Locate the cell with the specified text and output its [X, Y] center coordinate. 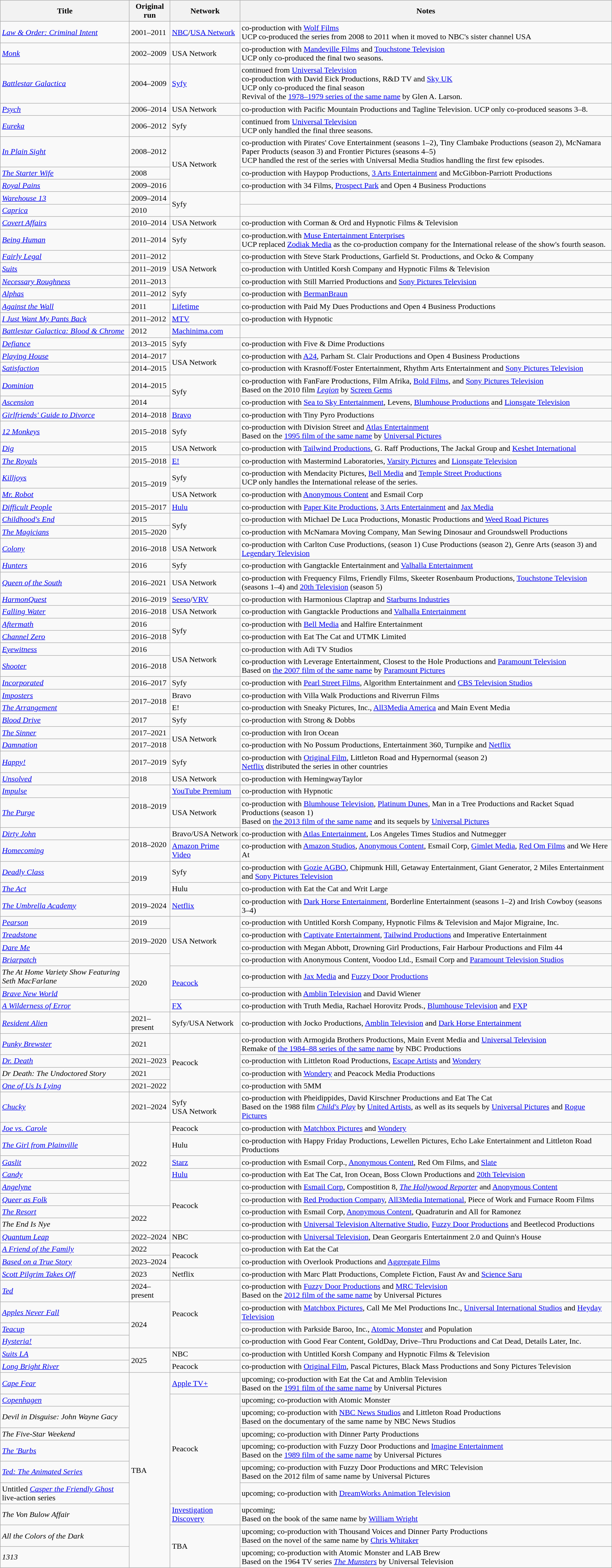
2006–2012 [150, 126]
upcoming; co-production with Thousand Voices and Dinner Party ProductionsBased on the novel of the same name by Chris Whitaker [426, 1536]
Homecoming [65, 851]
co-production with Pearl Street Films, Algorithm Entertainment and CBS Television Studios [426, 683]
Aftermath [65, 624]
co-production with Frequency Films, Friendly Films, Skeeter Rosenbaum Productions, Touchstone Television (seasons 1–4) and 20th Television (season 5) [426, 583]
Covert Affairs [65, 223]
2011–2019 [150, 269]
2010–2014 [150, 223]
co-production with Red Production Company, All3Media International, Piece of Work and Furnace Room Films [426, 1200]
2015–2017 [150, 507]
co-production with Jax Media and Fuzzy Door Productions [426, 977]
2009–2016 [150, 185]
Lifetime [205, 306]
Punky Brewster [65, 1044]
co-production with Krasnoff/Foster Entertainment, Rhythm Arts Entertainment and Sony Pictures Television [426, 368]
12 Monkeys [65, 432]
Amazon Prime Video [205, 851]
2010 [150, 210]
co-production with Esmail Corp, Anonymous Content, Quadraturin and All for Ramonez [426, 1212]
Falling Water [65, 612]
2017–2021 [150, 733]
Blood Drive [65, 720]
co-production with Matchbox Pictures, Call Me Mel Productions Inc., Universal International Studios and Heyday Television [426, 1312]
NBC/USA Network [205, 32]
Happy! [65, 762]
co-production with Wolf FilmsUCP co-produced the series from 2008 to 2011 when it moved to NBC's sister channel USA [426, 32]
co-production with Pacific Mountain Productions and Tagline Television. UCP only co-produced seasons 3–8. [426, 109]
Eureka [65, 126]
The At Home Variety Show Featuring Seth MacFarlane [65, 977]
2013–2015 [150, 344]
Copenhagen [65, 1400]
Difficult People [65, 507]
Shooter [65, 666]
co-production with 34 Films, Prospect Park and Open 4 Business Productions [426, 185]
2020 [150, 983]
Machinima.com [205, 331]
Teacup [65, 1329]
Dominion [65, 385]
Devil in Disguise: John Wayne Gacy [65, 1417]
co-production with Strong & Dobbs [426, 720]
Suits LA [65, 1354]
co-production with BermanBraun [426, 294]
Unsolved [65, 779]
Battlestar Galactica: Blood & Chrome [65, 331]
Incorporated [65, 683]
co-production with Littleton Road Productions, Escape Artists and Wondery [426, 1061]
Battlestar Galactica [65, 84]
co-production with Original Film, Littleton Road and Hypernormal (season 2)Netflix distributed the series in other countries [426, 762]
co-production with Adi TV Studios [426, 649]
2017 [150, 720]
Satisfaction [65, 368]
Monk [65, 54]
2023–2024 [150, 1262]
Suits [65, 269]
2004–2009 [150, 84]
co-production with Eat the Cat and Writ Large [426, 889]
co-production with No Possum Productions, Entertainment 360, Turnpike and Netflix [426, 745]
Candy [65, 1174]
co-production with Anonymous Content, Voodoo Ltd., Esmail Corp and Paramount Television Studios [426, 960]
Ted: The Animated Series [65, 1472]
2014–2018 [150, 415]
The Act [65, 889]
Being Human [65, 239]
Mr. Robot [65, 495]
Dr. Death [65, 1061]
Resident Alien [65, 1023]
2021–2022 [150, 1086]
co-production with Anonymous Content and Esmail Corp [426, 495]
Queen of the South [65, 583]
co-production with A24, Parham St. Clair Productions and Open 4 Business Productions [426, 356]
Original run [150, 11]
The End Is Nye [65, 1224]
Dare Me [65, 947]
Eyewitness [65, 649]
2018–2020 [150, 844]
The Resort [65, 1212]
1313 [65, 1557]
co-production with Universal Television, Dean Georgaris Entertainment 2.0 and Quinn's House [426, 1237]
Killjoys [65, 478]
co-production with Jocko Productions, Amblin Television and Dark Horse Entertainment [426, 1023]
co-production with Haypop Productions, 3 Arts Entertainment and McGibbon-Parriott Productions [426, 173]
Impulse [65, 791]
continued from Universal TelevisionUCP only handled the final three seasons. [426, 126]
co-production with Tailwind Productions, G. Raff Productions, The Jackal Group and Keshet International [426, 448]
2008–2012 [150, 152]
upcoming; co-production with Fuzzy Door Productions and Imagine EntertainmentBased on the 1989 film of the same name by Universal Pictures [426, 1451]
Starz [205, 1162]
co-production with Corman & Ord and Hypnotic Films & Television [426, 223]
Joe vs. Carole [65, 1128]
Syfy/USA Network [205, 1023]
2006–2014 [150, 109]
co-production with Mandeville Films and Touchstone TelevisionUCP only co-produced the final two seasons. [426, 54]
co-production with Michael De Luca Productions, Monastic Productions and Weed Road Pictures [426, 520]
Apple TV+ [205, 1383]
2015–2020 [150, 532]
co-production with Sea to Sky Entertainment, Levens, Blumhouse Productions and Lionsgate Television [426, 402]
The Girl from Plainville [65, 1145]
co-production with Steve Stark Productions, Garfield St. Productions, and Ocko & Company [426, 257]
upcoming; co-production with Eat the Cat and Amblin TelevisionBased on the 1991 film of the same name by Universal Pictures [426, 1383]
Childhood's End [65, 520]
Scott Pilgrim Takes Off [65, 1274]
co-production with Bell Media and Halfire Entertainment [426, 624]
co-production with Amazon Studios, Anonymous Content, Esmail Corp, Gimlet Media, Red Om Films and We Here At [426, 851]
Royal Pains [65, 185]
upcoming; co-production with Dinner Party Productions [426, 1434]
co-production with Original Film, Pascal Pictures, Black Mass Productions and Sony Pictures Television [426, 1366]
co-production with Eat The Cat, Iron Ocean, Boss Clown Productions and 20th Television [426, 1174]
co-production with Division Street and Atlas EntertainmentBased on the 1995 film of the same name by Universal Pictures [426, 432]
co-production with Eat The Cat and UTMK Limited [426, 637]
co-production with Mastermind Laboratories, Varsity Pictures and Lionsgate Television [426, 461]
Notes [426, 11]
Network [205, 11]
co-production with FanFare Productions, Film Afrika, Bold Films, and Sony Pictures TelevisionBased on the 2010 film Legion by Screen Gems [426, 385]
co-production with Captivate Entertainment, Tailwind Productions and Imperative Entertainment [426, 935]
MTV [205, 319]
2023 [150, 1274]
co-production with Wondery and Peacock Media Productions [426, 1073]
Chucky [65, 1107]
2014–2017 [150, 356]
Colony [65, 549]
co-production with Atlas Entertainment, Los Angeles Times Studios and Nutmegger [426, 834]
co-production with Villa Walk Productions and Riverrun Films [426, 695]
2011–2013 [150, 281]
The Umbrella Academy [65, 906]
co-production with Overlook Productions and Aggregate Films [426, 1262]
co-production with HemingwayTaylor [426, 779]
2014 [150, 402]
Investigation Discovery [205, 1514]
The Arrangement [65, 708]
co-production with Untitled Korsh Company, Hypnotic Films & Television and Major Migraine, Inc. [426, 922]
Warehouse 13 [65, 198]
upcoming; co-production with NBC News Studios and Littleton Road ProductionsBased on the documentary of the same name by NBC News Studios [426, 1417]
co-production with Universal Television Alternative Studio, Fuzzy Door Productions and Beetlecod Productions [426, 1224]
2016–2021 [150, 583]
Angelyne [65, 1187]
2012 [150, 331]
co-production with Paid My Dues Productions and Open 4 Business Productions [426, 306]
co-production with Amblin Television and David Wiener [426, 994]
2015–2019 [150, 484]
co-production with Happy Friday Productions, Lewellen Pictures, Echo Lake Entertainment and Littleton Road Productions [426, 1145]
2017–2019 [150, 762]
co-production with Sneaky Pictures, Inc., All3Media America and Main Event Media [426, 708]
co-production with Still Married Productions and Sony Pictures Television [426, 281]
co-production with Marc Platt Productions, Complete Fiction, Faust Av and Science Saru [426, 1274]
Alphas [65, 294]
upcoming;Based on the book of the same name by William Wright [426, 1514]
Playing House [65, 356]
FX [205, 1006]
The 'Burbs [65, 1451]
2024 [150, 1325]
Dirty John [65, 834]
The Starter Wife [65, 173]
co-production with Five & Dime Productions [426, 344]
All the Colors of the Dark [65, 1536]
Dig [65, 448]
co-production with Good Fear Content, GoldDay, Drive–Thru Productions and Cat Dead, Details Later, Inc. [426, 1341]
upcoming; co-production with Fuzzy Door Productions and MRC TelevisionBased on the 2012 film of same name by Universal Pictures [426, 1472]
Against the Wall [65, 306]
Dr Death: The Undoctored Story [65, 1073]
co-production with Harmonious Claptrap and Starburns Industries [426, 599]
The Sinner [65, 733]
2016–2019 [150, 599]
2008 [150, 173]
2019–2020 [150, 941]
The Purge [65, 812]
I Just Want My Pants Back [65, 319]
co-production with Eat the Cat [426, 1249]
2016–2017 [150, 683]
Girlfriends' Guide to Divorce [65, 415]
co-production with Gangtackle Entertainment and Valhalla Entertainment [426, 566]
Seeso/VRV [205, 599]
Law & Order: Criminal Intent [65, 32]
One of Us Is Lying [65, 1086]
Briarpatch [65, 960]
2021–present [150, 1023]
Hysteria! [65, 1341]
upcoming; co-production with DreamWorks Animation Television [426, 1493]
Hunters [65, 566]
2019–2024 [150, 906]
Defiance [65, 344]
A Friend of the Family [65, 1249]
HarmonQuest [65, 599]
2018–2019 [150, 806]
co-production with Paper Kite Productions, 3 Arts Entertainment and Jax Media [426, 507]
co-production with Truth Media, Rachael Horovitz Prods., Blumhouse Television and FXP [426, 1006]
Fairly Legal [65, 257]
co-production with Gangtackle Productions and Valhalla Entertainment [426, 612]
co-production with Esmail Corp., Anonymous Content, Red Om Films, and Slate [426, 1162]
co-production with Megan Abbott, Drowning Girl Productions, Fair Harbour Productions and Film 44 [426, 947]
co-production with Esmail Corp, Compostition 8, The Hollywood Reporter and Anonymous Content [426, 1187]
2021–2024 [150, 1107]
Pearson [65, 922]
Gaslit [65, 1162]
The Von Bulow Affair [65, 1514]
2009–2014 [150, 198]
The Royals [65, 461]
Untitled Casper the Friendly Ghost live-action series [65, 1493]
Quantum Leap [65, 1237]
2011 [150, 306]
SyfyUSA Network [205, 1107]
co-production with Carlton Cuse Productions, (season 1) Cuse Productions (season 2), Genre Arts (season 3) and Legendary Television [426, 549]
co-production with Dark Horse Entertainment, Borderline Entertainment (seasons 1–2) and Irish Cowboy (seasons 3–4) [426, 906]
Treadstone [65, 935]
Queer as Folk [65, 1200]
Deadly Class [65, 872]
Bravo/USA Network [205, 834]
The Five-Star Weekend [65, 1434]
upcoming; co-production with Atomic Monster and LAB BrewBased on the 1964 TV series The Munsters by Universal Television [426, 1557]
Necessary Roughness [65, 281]
co-production with Tiny Pyro Productions [426, 415]
Psych [65, 109]
2025 [150, 1360]
co-production with Matchbox Pictures and Wondery [426, 1128]
2001–2011 [150, 32]
2024–present [150, 1291]
Title [65, 11]
2022–2024 [150, 1237]
upcoming; co-production with Atomic Monster [426, 1400]
co-production with Gozie AGBO, Chipmunk Hill, Getaway Entertainment, Giant Generator, 2 Miles Entertainment and Sony Pictures Television [426, 872]
co-production with Mendacity Pictures, Bell Media and Temple Street ProductionsUCP only handles the International release of the series. [426, 478]
The Magicians [65, 532]
2011–2014 [150, 239]
Cape Fear [65, 1383]
co-production with Parkside Baroo, Inc., Atomic Monster and Population [426, 1329]
Damnation [65, 745]
Ted [65, 1291]
A Wilderness of Error [65, 1006]
co-production with McNamara Moving Company, Man Sewing Dinosaur and Groundswell Productions [426, 532]
YouTube Premium [205, 791]
co-production with Iron Ocean [426, 733]
2021–2023 [150, 1061]
co-production with Fuzzy Door Productions and MRC TelevisionBased on the 2012 film of the same name by Universal Pictures [426, 1291]
Caprica [65, 210]
Long Bright River [65, 1366]
Apples Never Fall [65, 1312]
Channel Zero [65, 637]
co-production with 5MM [426, 1086]
Brave New World [65, 994]
2002–2009 [150, 54]
2018 [150, 779]
Based on a True Story [65, 1262]
Ascension [65, 402]
In Plain Sight [65, 152]
Imposters [65, 695]
